From the cell containing the given text, extract its center point as [X, Y] coordinate. 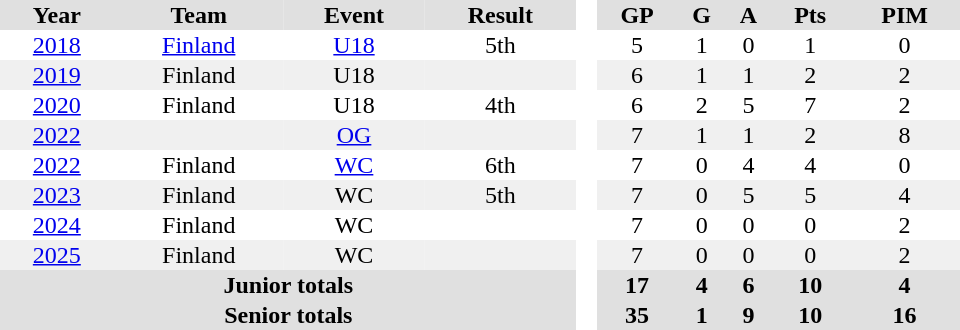
2020 [57, 105]
Senior totals [288, 315]
2025 [57, 255]
GP [638, 15]
2019 [57, 75]
Pts [810, 15]
2018 [57, 45]
6th [500, 165]
4th [500, 105]
16 [904, 315]
A [748, 15]
2024 [57, 225]
Team [199, 15]
Junior totals [288, 285]
Year [57, 15]
G [702, 15]
17 [638, 285]
9 [748, 315]
OG [354, 135]
2023 [57, 195]
Event [354, 15]
PIM [904, 15]
8 [904, 135]
35 [638, 315]
Result [500, 15]
